Search for the cell housing the specified text and yield its (x, y) center coordinate. 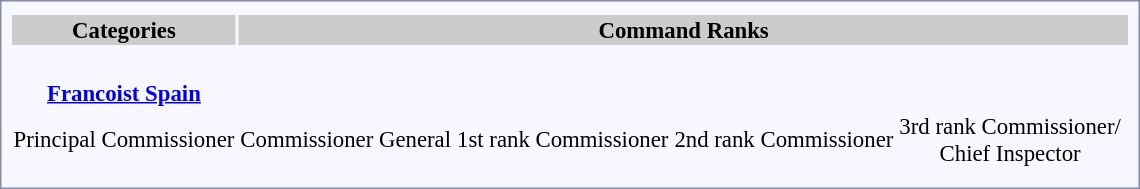
1st rank Commissioner (563, 140)
Francoist Spain (124, 80)
Categories (124, 30)
Command Ranks (684, 30)
Principal Commissioner (124, 140)
Commissioner General (346, 140)
3rd rank Commissioner/Chief Inspector (1010, 140)
2nd rank Commissioner (784, 140)
